Pinpoint the cell where the given text exists, returning its (X, Y) midpoint coordinate. 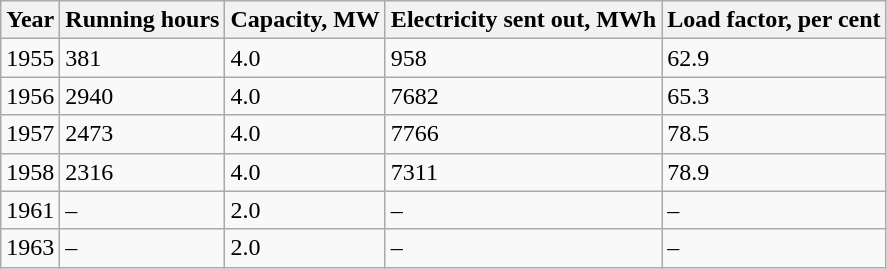
Load factor, per cent (774, 20)
1961 (30, 210)
7766 (523, 134)
1955 (30, 58)
2316 (142, 172)
78.5 (774, 134)
2940 (142, 96)
65.3 (774, 96)
381 (142, 58)
7311 (523, 172)
958 (523, 58)
Capacity, MW (305, 20)
1963 (30, 248)
2473 (142, 134)
62.9 (774, 58)
1957 (30, 134)
Year (30, 20)
Running hours (142, 20)
1958 (30, 172)
Electricity sent out, MWh (523, 20)
1956 (30, 96)
7682 (523, 96)
78.9 (774, 172)
